Provide the (X, Y) coordinate of the cell's center where the given text is located.  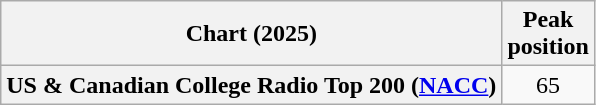
Peakposition (548, 34)
Chart (2025) (252, 34)
65 (548, 85)
US & Canadian College Radio Top 200 (NACC) (252, 85)
